Provide the [X, Y] coordinate of the cell's center where the given text is located.  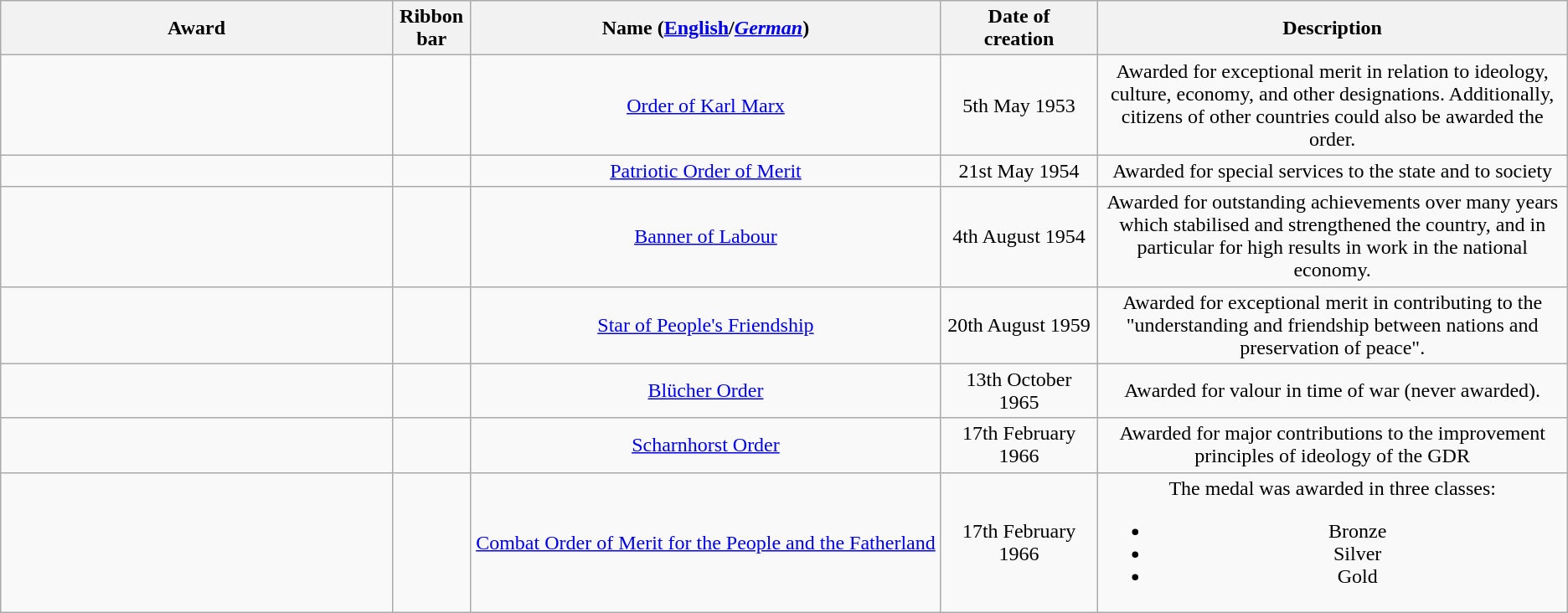
5th May 1953 [1019, 106]
Awarded for valour in time of war (never awarded). [1332, 390]
Star of People's Friendship [705, 325]
21st May 1954 [1019, 171]
Awarded for major contributions to the improvement principles of ideology of the GDR [1332, 446]
Scharnhorst Order [705, 446]
Blücher Order [705, 390]
13th October 1965 [1019, 390]
4th August 1954 [1019, 236]
Ribbonbar [431, 28]
Award [197, 28]
The medal was awarded in three classes:BronzeSilverGold [1332, 543]
Name (English/German) [705, 28]
Awarded for exceptional merit in contributing to the "understanding and friendship between nations and preservation of peace". [1332, 325]
Combat Order of Merit for the People and the Fatherland [705, 543]
Awarded for special services to the state and to society [1332, 171]
Banner of Labour [705, 236]
Order of Karl Marx [705, 106]
Date ofcreation [1019, 28]
Description [1332, 28]
Patriotic Order of Merit [705, 171]
20th August 1959 [1019, 325]
